Locate the cell with the specified text and output its (X, Y) center coordinate. 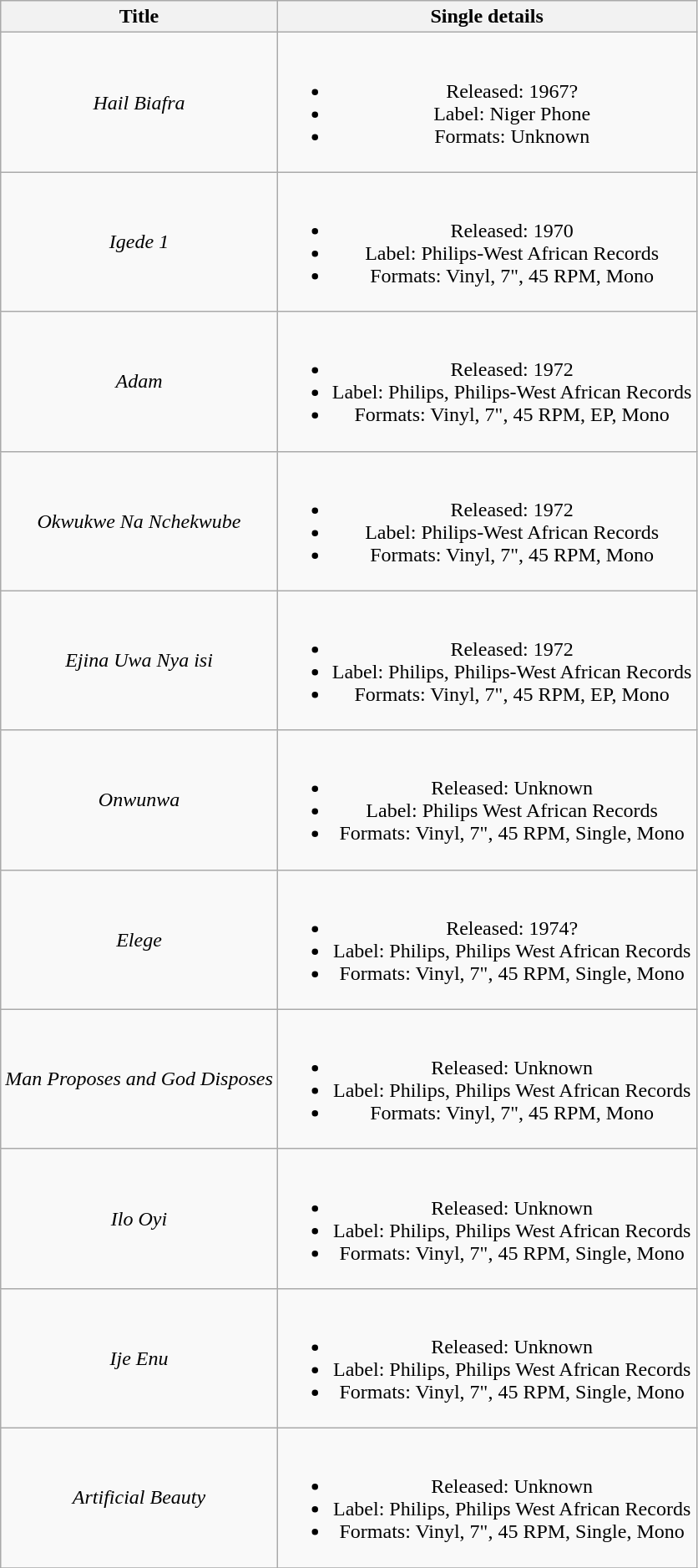
Released: UnknownLabel: Philips West African RecordsFormats: Vinyl, 7", 45 RPM, Single, Mono (487, 800)
Elege (139, 939)
Artificial Beauty (139, 1497)
Ejina Uwa Nya isi (139, 660)
Onwunwa (139, 800)
Released: 1974?Label: Philips, Philips West African RecordsFormats: Vinyl, 7", 45 RPM, Single, Mono (487, 939)
Released: 1972Label: Philips-West African RecordsFormats: Vinyl, 7", 45 RPM, Mono (487, 521)
Title (139, 17)
Ilo Oyi (139, 1218)
Ije Enu (139, 1358)
Man Proposes and God Disposes (139, 1079)
Released: UnknownLabel: Philips, Philips West African RecordsFormats: Vinyl, 7", 45 RPM, Mono (487, 1079)
Adam (139, 381)
Okwukwe Na Nchekwube (139, 521)
Released: 1970Label: Philips-West African RecordsFormats: Vinyl, 7", 45 RPM, Mono (487, 242)
Released: 1967?Label: Niger PhoneFormats: Unknown (487, 102)
Hail Biafra (139, 102)
Igede 1 (139, 242)
Single details (487, 17)
